Identify which cell holds the provided text, then report its (X, Y) central coordinate. 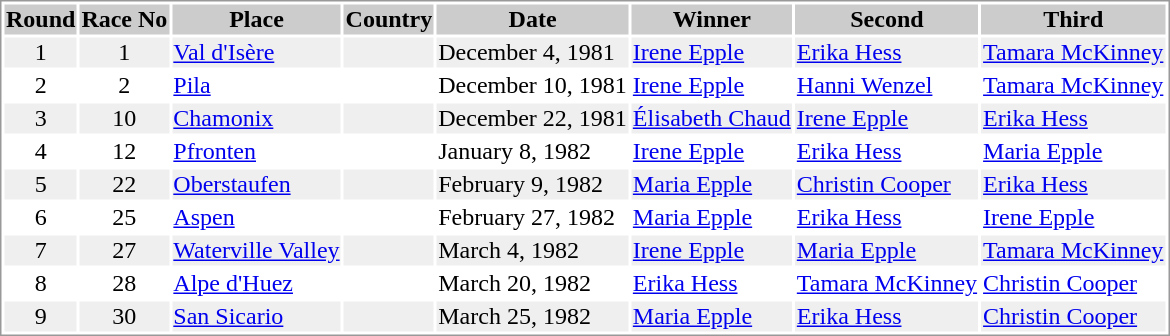
Aspen (256, 217)
Date (533, 19)
Waterville Valley (256, 251)
Val d'Isère (256, 53)
5 (40, 185)
February 9, 1982 (533, 185)
Élisabeth Chaud (712, 119)
December 10, 1981 (533, 85)
28 (124, 283)
6 (40, 217)
Pfronten (256, 151)
Third (1074, 19)
3 (40, 119)
December 4, 1981 (533, 53)
9 (40, 317)
Oberstaufen (256, 185)
Country (389, 19)
March 4, 1982 (533, 251)
10 (124, 119)
Round (40, 19)
Alpe d'Huez (256, 283)
27 (124, 251)
Winner (712, 19)
22 (124, 185)
Race No (124, 19)
Second (886, 19)
February 27, 1982 (533, 217)
January 8, 1982 (533, 151)
4 (40, 151)
8 (40, 283)
25 (124, 217)
March 25, 1982 (533, 317)
Place (256, 19)
12 (124, 151)
7 (40, 251)
Chamonix (256, 119)
San Sicario (256, 317)
March 20, 1982 (533, 283)
December 22, 1981 (533, 119)
30 (124, 317)
Hanni Wenzel (886, 85)
Pila (256, 85)
